Determine the [X, Y] coordinate at the center of the cell enclosing the given text.  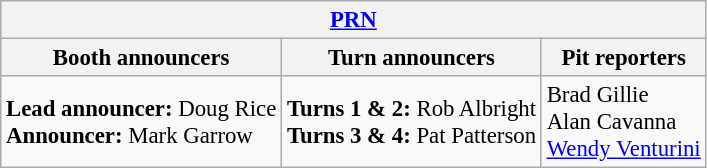
Pit reporters [624, 58]
Turns 1 & 2: Rob AlbrightTurns 3 & 4: Pat Patterson [412, 122]
Booth announcers [142, 58]
Brad GillieAlan CavannaWendy Venturini [624, 122]
Lead announcer: Doug RiceAnnouncer: Mark Garrow [142, 122]
Turn announcers [412, 58]
PRN [354, 20]
